From the cell containing the given text, extract its center point as (X, Y) coordinate. 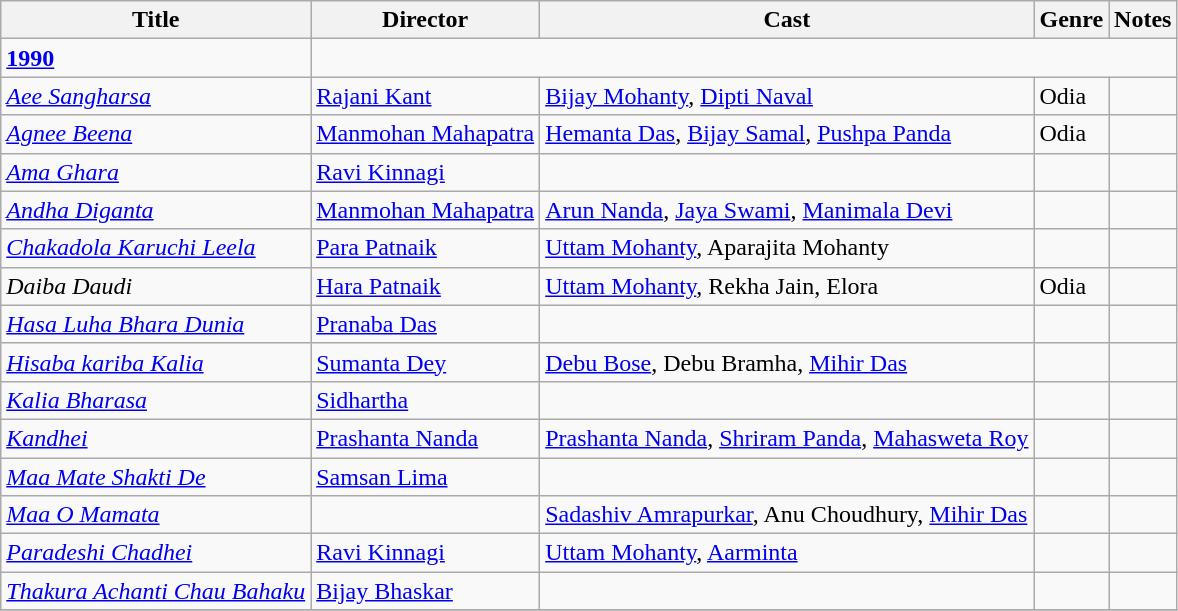
Chakadola Karuchi Leela (156, 248)
Ama Ghara (156, 172)
Hasa Luha Bhara Dunia (156, 324)
Agnee Beena (156, 134)
Paradeshi Chadhei (156, 553)
Prashanta Nanda (426, 438)
Daiba Daudi (156, 286)
Director (426, 20)
Sadashiv Amrapurkar, Anu Choudhury, Mihir Das (787, 515)
Debu Bose, Debu Bramha, Mihir Das (787, 362)
Uttam Mohanty, Rekha Jain, Elora (787, 286)
Andha Diganta (156, 210)
Kandhei (156, 438)
Rajani Kant (426, 96)
Thakura Achanti Chau Bahaku (156, 591)
Sumanta Dey (426, 362)
Prashanta Nanda, Shriram Panda, Mahasweta Roy (787, 438)
Uttam Mohanty, Aparajita Mohanty (787, 248)
Bijay Bhaskar (426, 591)
Sidhartha (426, 400)
Maa O Mamata (156, 515)
Maa Mate Shakti De (156, 477)
Arun Nanda, Jaya Swami, Manimala Devi (787, 210)
Uttam Mohanty, Aarminta (787, 553)
Title (156, 20)
Samsan Lima (426, 477)
Bijay Mohanty, Dipti Naval (787, 96)
Notes (1143, 20)
Genre (1072, 20)
Cast (787, 20)
Hemanta Das, Bijay Samal, Pushpa Panda (787, 134)
Aee Sangharsa (156, 96)
Para Patnaik (426, 248)
1990 (156, 58)
Pranaba Das (426, 324)
Hara Patnaik (426, 286)
Hisaba kariba Kalia (156, 362)
Kalia Bharasa (156, 400)
